Find where the given text appears and provide that cell's center as [X, Y] coordinate. 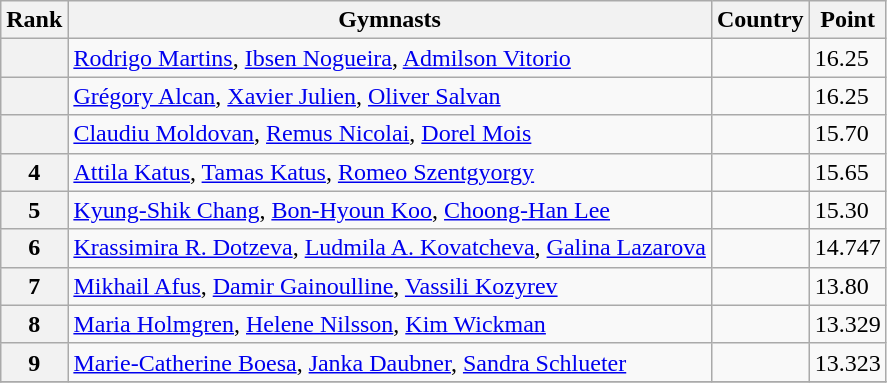
4 [34, 172]
Mikhail Afus, Damir Gainoulline, Vassili Kozyrev [390, 286]
15.65 [848, 172]
Krassimira R. Dotzeva, Ludmila A. Kovatcheva, Galina Lazarova [390, 248]
15.70 [848, 134]
13.323 [848, 362]
Marie-Catherine Boesa, Janka Daubner, Sandra Schlueter [390, 362]
Rodrigo Martins, Ibsen Nogueira, Admilson Vitorio [390, 58]
Country [760, 20]
9 [34, 362]
Maria Holmgren, Helene Nilsson, Kim Wickman [390, 324]
Grégory Alcan, Xavier Julien, Oliver Salvan [390, 96]
8 [34, 324]
15.30 [848, 210]
Claudiu Moldovan, Remus Nicolai, Dorel Mois [390, 134]
Gymnasts [390, 20]
5 [34, 210]
14.747 [848, 248]
Kyung-Shik Chang, Bon-Hyoun Koo, Choong-Han Lee [390, 210]
Rank [34, 20]
7 [34, 286]
Point [848, 20]
13.80 [848, 286]
6 [34, 248]
13.329 [848, 324]
Attila Katus, Tamas Katus, Romeo Szentgyorgy [390, 172]
